Locate the cell with the specified text and output its (x, y) center coordinate. 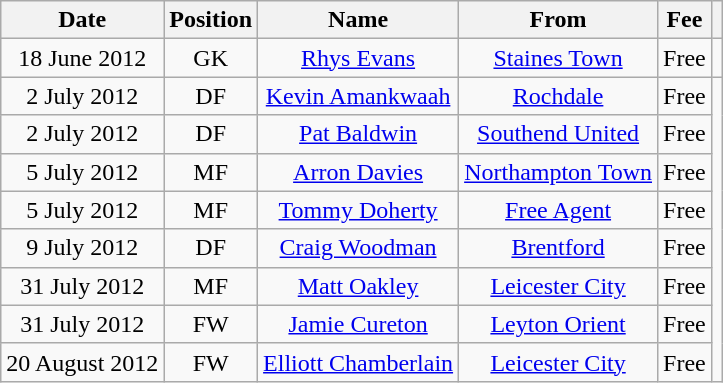
Rochdale (558, 96)
Northampton Town (558, 172)
Matt Oakley (358, 286)
Tommy Doherty (358, 210)
Name (358, 20)
Southend United (558, 134)
Brentford (558, 248)
20 August 2012 (82, 362)
9 July 2012 (82, 248)
Date (82, 20)
Craig Woodman (358, 248)
Fee (685, 20)
Kevin Amankwaah (358, 96)
Leyton Orient (558, 324)
Arron Davies (358, 172)
Free Agent (558, 210)
18 June 2012 (82, 58)
Jamie Cureton (358, 324)
Pat Baldwin (358, 134)
Position (211, 20)
Elliott Chamberlain (358, 362)
GK (211, 58)
Staines Town (558, 58)
Rhys Evans (358, 58)
From (558, 20)
